Return [X, Y] of the center of cell containing provided text 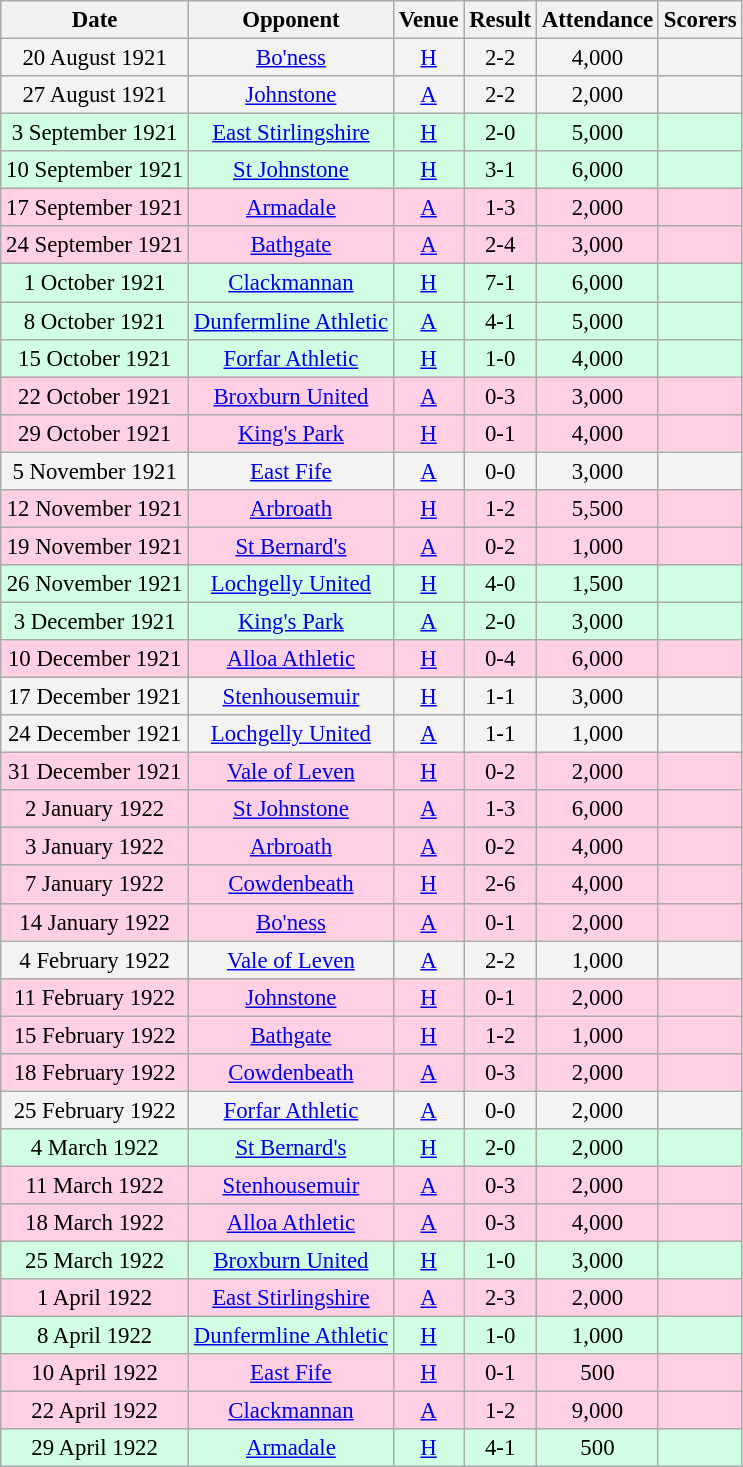
2-4 [500, 245]
500 [597, 1373]
10 December 1921 [95, 659]
4 March 1922 [95, 1148]
2-6 [500, 885]
3 September 1921 [95, 133]
Armadale [292, 208]
10 September 1921 [95, 170]
Opponent [292, 20]
11 February 1922 [95, 997]
1,500 [597, 584]
15 October 1921 [95, 358]
2 January 1922 [95, 809]
5,500 [597, 509]
10 April 1922 [95, 1373]
1 April 1922 [95, 1298]
3-1 [500, 170]
18 February 1922 [95, 1073]
31 December 1921 [95, 772]
3 January 1922 [95, 847]
20 August 1921 [95, 58]
9,000 [597, 1411]
8 October 1921 [95, 321]
27 August 1921 [95, 95]
Attendance [597, 20]
7 January 1922 [95, 885]
5 November 1921 [95, 471]
12 November 1921 [95, 509]
Venue [428, 20]
25 March 1922 [95, 1261]
1 October 1921 [95, 283]
Result [500, 20]
29 October 1921 [95, 433]
4 February 1922 [95, 960]
18 March 1922 [95, 1223]
3 December 1921 [95, 621]
26 November 1921 [95, 584]
7-1 [500, 283]
24 December 1921 [95, 734]
22 October 1921 [95, 396]
24 September 1921 [95, 245]
19 November 1921 [95, 546]
0-4 [500, 659]
8 April 1922 [95, 1336]
15 February 1922 [95, 1035]
25 February 1922 [95, 1110]
17 September 1921 [95, 208]
22 April 1922 [95, 1411]
4-0 [500, 584]
Scorers [700, 20]
11 March 1922 [95, 1185]
2-3 [500, 1298]
Date [95, 20]
4-1 [500, 321]
17 December 1921 [95, 697]
14 January 1922 [95, 922]
